Identify which cell holds the provided text, then report its (X, Y) central coordinate. 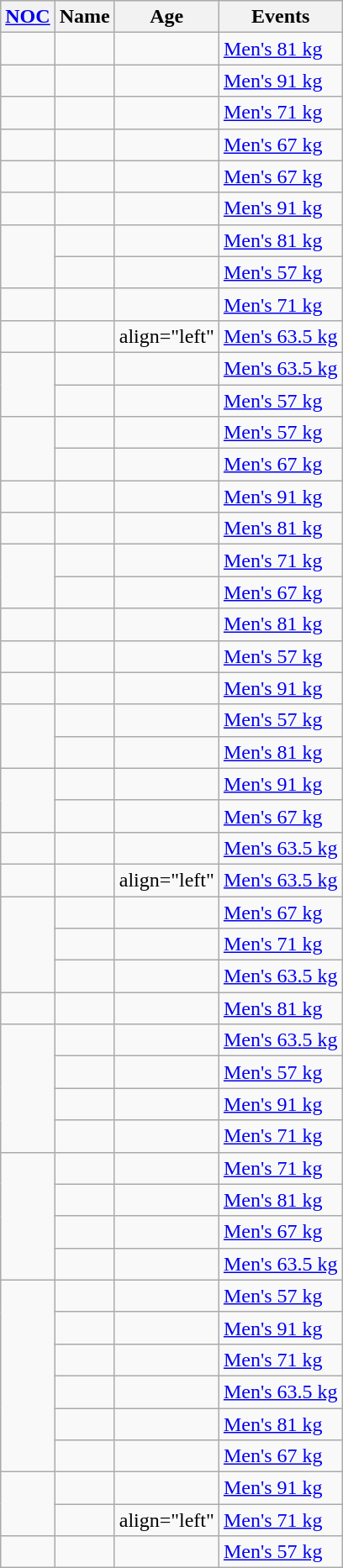
NOC (28, 17)
Name (84, 17)
Events (281, 17)
Age (166, 17)
